Capture the cell that displays the provided text and extract its (X, Y) central coordinate. 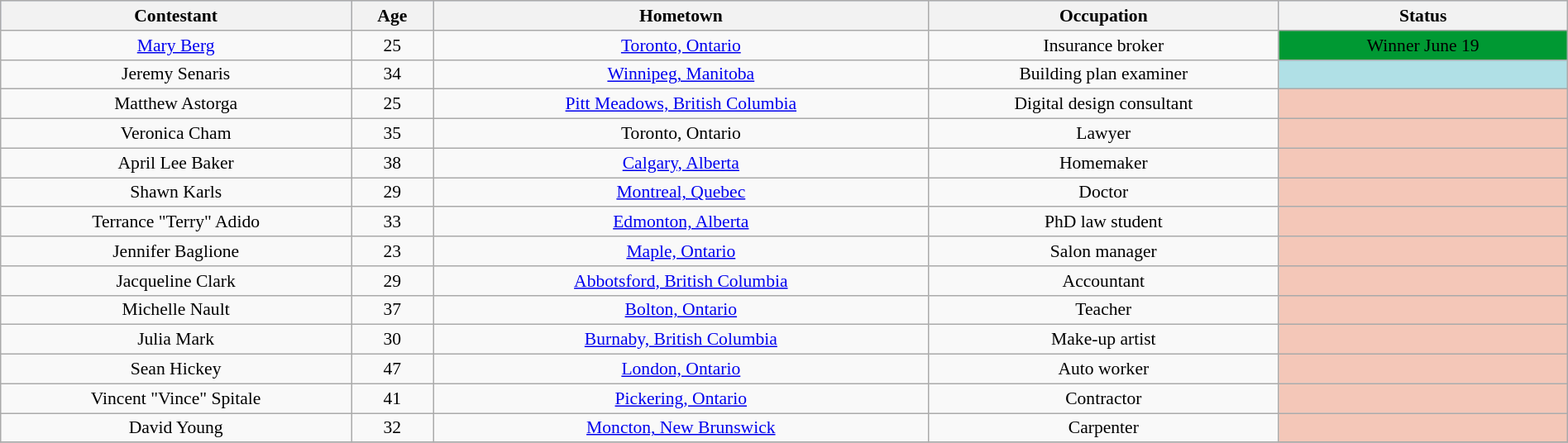
Sean Hickey (176, 369)
Make-up artist (1103, 340)
Carpenter (1103, 428)
32 (392, 428)
Doctor (1103, 193)
Digital design consultant (1103, 104)
Auto worker (1103, 369)
Pickering, Ontario (681, 398)
Julia Mark (176, 340)
April Lee Baker (176, 163)
Jeremy Senaris (176, 74)
Burnaby, British Columbia (681, 340)
Bolton, Ontario (681, 310)
Homemaker (1103, 163)
Vincent "Vince" Spitale (176, 398)
Abbotsford, British Columbia (681, 281)
Winnipeg, Manitoba (681, 74)
Shawn Karls (176, 193)
Age (392, 16)
Matthew Astorga (176, 104)
41 (392, 398)
PhD law student (1103, 222)
30 (392, 340)
33 (392, 222)
Pitt Meadows, British Columbia (681, 104)
Montreal, Quebec (681, 193)
Status (1422, 16)
Veronica Cham (176, 134)
Lawyer (1103, 134)
Accountant (1103, 281)
Salon manager (1103, 251)
Jennifer Baglione (176, 251)
David Young (176, 428)
Winner June 19 (1422, 45)
Calgary, Alberta (681, 163)
Jacqueline Clark (176, 281)
Contestant (176, 16)
35 (392, 134)
Edmonton, Alberta (681, 222)
Insurance broker (1103, 45)
Maple, Ontario (681, 251)
Terrance "Terry" Adido (176, 222)
Occupation (1103, 16)
Moncton, New Brunswick (681, 428)
38 (392, 163)
37 (392, 310)
Hometown (681, 16)
34 (392, 74)
23 (392, 251)
London, Ontario (681, 369)
Building plan examiner (1103, 74)
Mary Berg (176, 45)
Teacher (1103, 310)
Contractor (1103, 398)
47 (392, 369)
Michelle Nault (176, 310)
